Scan for the cell matching the given text and deliver its [X, Y] coordinate at center. 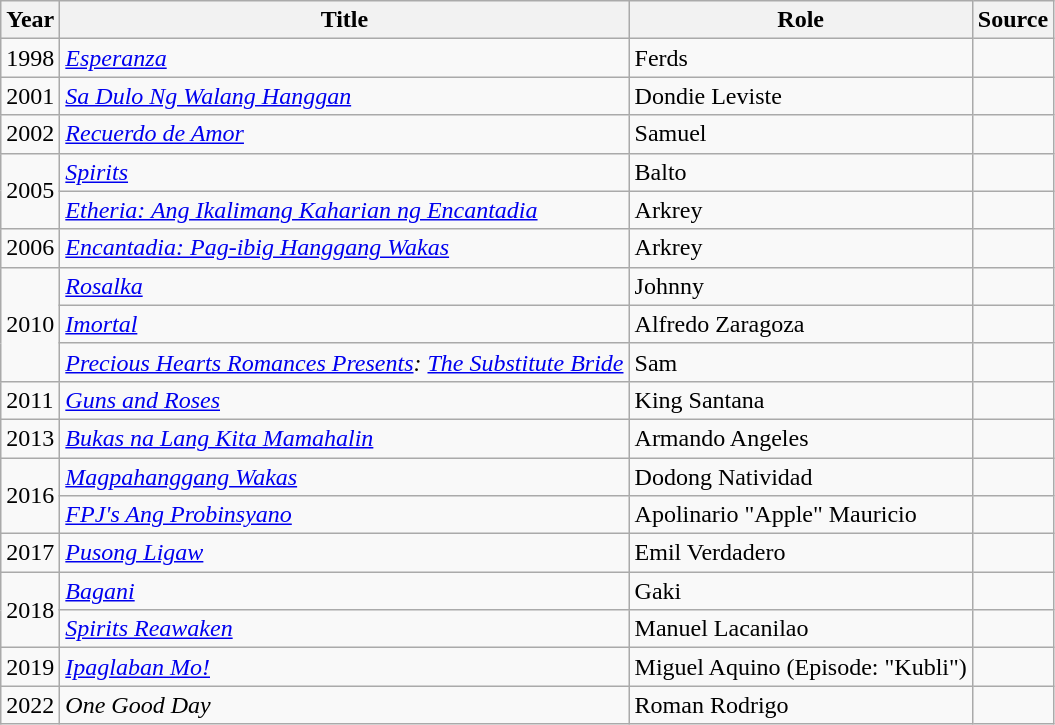
2016 [30, 496]
Magpahanggang Wakas [344, 477]
Precious Hearts Romances Presents: The Substitute Bride [344, 362]
Alfredo Zaragoza [800, 324]
Armando Angeles [800, 438]
2006 [30, 248]
Dondie Leviste [800, 96]
King Santana [800, 400]
Gaki [800, 591]
Year [30, 20]
1998 [30, 58]
2005 [30, 191]
Role [800, 20]
Balto [800, 172]
Johnny [800, 286]
Bagani [344, 591]
2010 [30, 324]
Pusong Ligaw [344, 553]
2017 [30, 553]
Source [1012, 20]
Sam [800, 362]
2002 [30, 134]
FPJ's Ang Probinsyano [344, 515]
Spirits Reawaken [344, 629]
2018 [30, 610]
Title [344, 20]
Sa Dulo Ng Walang Hanggan [344, 96]
Esperanza [344, 58]
Ferds [800, 58]
Imortal [344, 324]
Guns and Roses [344, 400]
2019 [30, 667]
2001 [30, 96]
2013 [30, 438]
Etheria: Ang Ikalimang Kaharian ng Encantadia [344, 210]
Emil Verdadero [800, 553]
Spirits [344, 172]
Miguel Aquino (Episode: "Kubli") [800, 667]
Samuel [800, 134]
Roman Rodrigo [800, 705]
Manuel Lacanilao [800, 629]
Recuerdo de Amor [344, 134]
Encantadia: Pag-ibig Hanggang Wakas [344, 248]
One Good Day [344, 705]
Bukas na Lang Kita Mamahalin [344, 438]
Ipaglaban Mo! [344, 667]
2022 [30, 705]
Apolinario "Apple" Mauricio [800, 515]
Dodong Natividad [800, 477]
Rosalka [344, 286]
2011 [30, 400]
